Capture the cell that displays the provided text and extract its [X, Y] central coordinate. 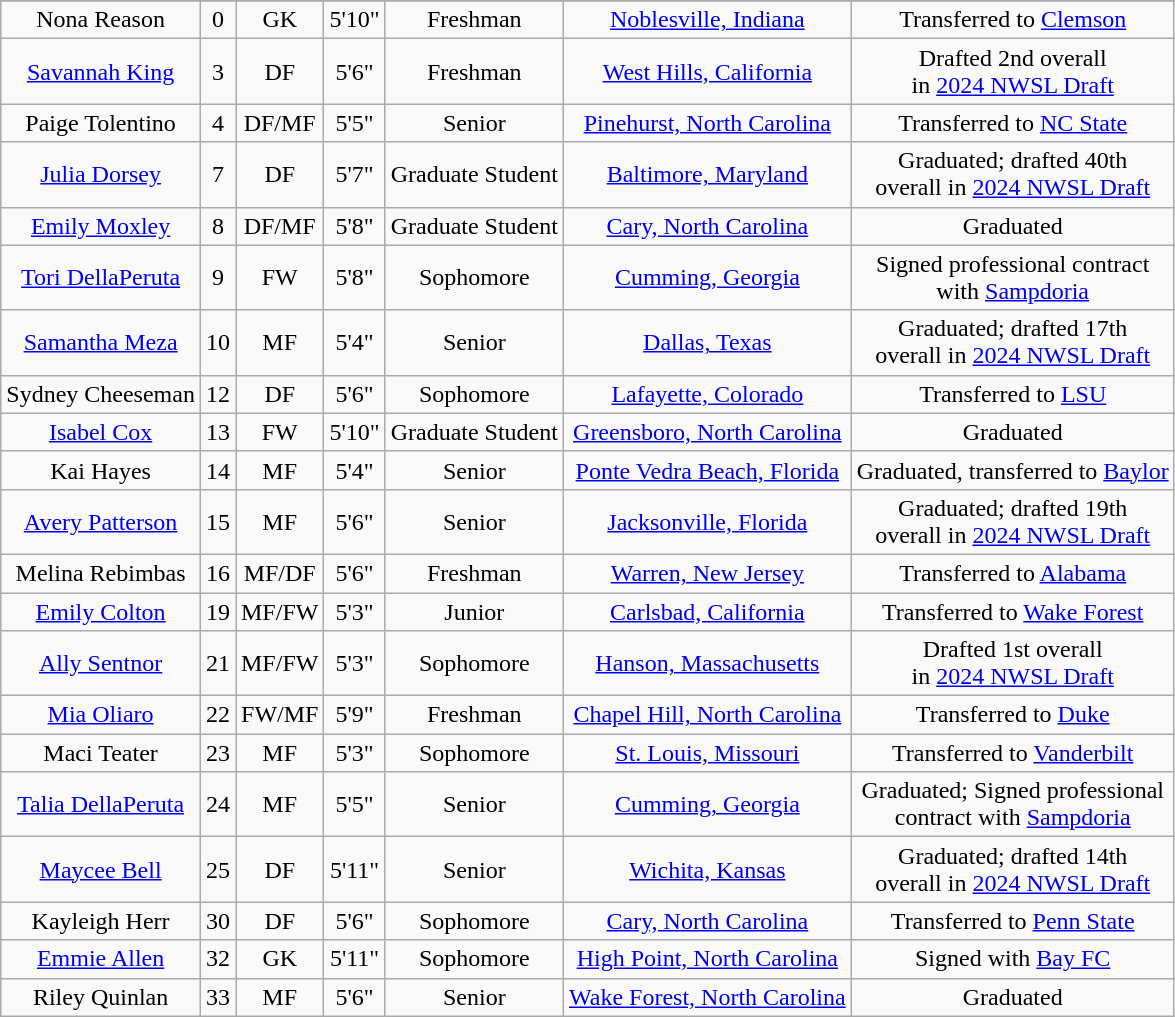
0 [218, 20]
Wichita, Kansas [707, 870]
Graduated, transferred to Baylor [1012, 470]
12 [218, 394]
Kai Hayes [101, 470]
Transferred to Duke [1012, 715]
Kayleigh Herr [101, 921]
Hanson, Massachusetts [707, 664]
Warren, New Jersey [707, 573]
Nona Reason [101, 20]
21 [218, 664]
Graduated; drafted 14thoverall in 2024 NWSL Draft [1012, 870]
5'7" [354, 174]
15 [218, 522]
Baltimore, Maryland [707, 174]
13 [218, 432]
Melina Rebimbas [101, 573]
Riley Quinlan [101, 997]
Noblesville, Indiana [707, 20]
Isabel Cox [101, 432]
19 [218, 611]
Ponte Vedra Beach, Florida [707, 470]
Maci Teater [101, 753]
Emmie Allen [101, 959]
Transferred to Vanderbilt [1012, 753]
30 [218, 921]
5'9" [354, 715]
West Hills, California [707, 72]
23 [218, 753]
Drafted 1st overallin 2024 NWSL Draft [1012, 664]
Drafted 2nd overallin 2024 NWSL Draft [1012, 72]
Dallas, Texas [707, 342]
14 [218, 470]
Emily Moxley [101, 226]
7 [218, 174]
Samantha Meza [101, 342]
Graduated; drafted 40thoverall in 2024 NWSL Draft [1012, 174]
Ally Sentnor [101, 664]
Maycee Bell [101, 870]
MF/DF [280, 573]
Transferred to Penn State [1012, 921]
Chapel Hill, North Carolina [707, 715]
Avery Patterson [101, 522]
25 [218, 870]
Transferred to LSU [1012, 394]
Transferred to Wake Forest [1012, 611]
Graduated; drafted 17thoverall in 2024 NWSL Draft [1012, 342]
Mia Oliaro [101, 715]
Lafayette, Colorado [707, 394]
FW/MF [280, 715]
8 [218, 226]
16 [218, 573]
Transferred to Alabama [1012, 573]
Transferred to NC State [1012, 123]
Greensboro, North Carolina [707, 432]
Pinehurst, North Carolina [707, 123]
3 [218, 72]
Talia DellaPeruta [101, 804]
Signed with Bay FC [1012, 959]
Signed professional contractwith Sampdoria [1012, 278]
Savannah King [101, 72]
10 [218, 342]
4 [218, 123]
Jacksonville, Florida [707, 522]
33 [218, 997]
24 [218, 804]
22 [218, 715]
Graduated; drafted 19thoverall in 2024 NWSL Draft [1012, 522]
Graduated; Signed professionalcontract with Sampdoria [1012, 804]
St. Louis, Missouri [707, 753]
32 [218, 959]
Tori DellaPeruta [101, 278]
Paige Tolentino [101, 123]
Carlsbad, California [707, 611]
9 [218, 278]
High Point, North Carolina [707, 959]
Wake Forest, North Carolina [707, 997]
Emily Colton [101, 611]
Junior [474, 611]
Sydney Cheeseman [101, 394]
Julia Dorsey [101, 174]
Transferred to Clemson [1012, 20]
